Find where the given text appears and provide that cell's center as [X, Y] coordinate. 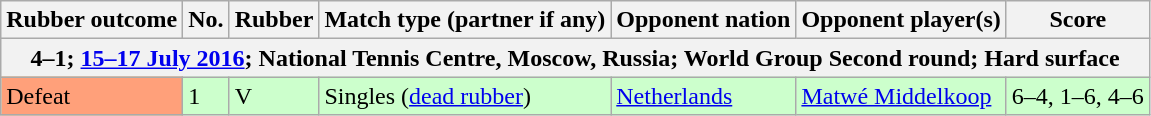
V [274, 96]
6–4, 1–6, 4–6 [1078, 96]
1 [206, 96]
Match type (partner if any) [465, 20]
Defeat [92, 96]
Singles (dead rubber) [465, 96]
Rubber outcome [92, 20]
Rubber [274, 20]
Opponent player(s) [901, 20]
Score [1078, 20]
No. [206, 20]
Opponent nation [704, 20]
Netherlands [704, 96]
4–1; 15–17 July 2016; National Tennis Centre, Moscow, Russia; World Group Second round; Hard surface [576, 58]
Matwé Middelkoop [901, 96]
